Locate the cell with the specified text and output its [X, Y] center coordinate. 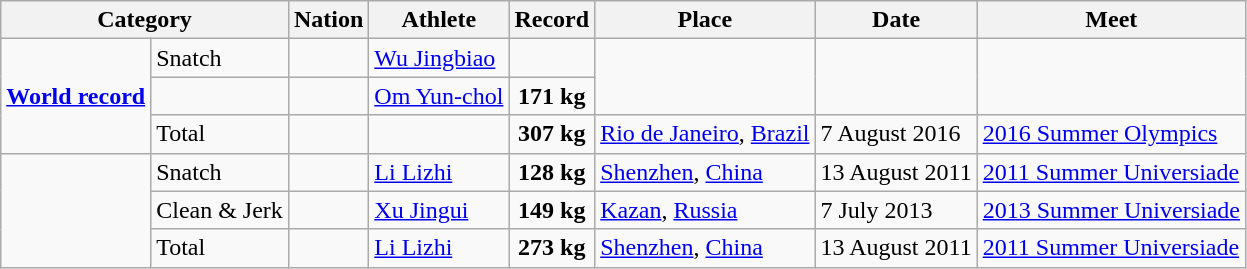
Category [145, 20]
171 kg [552, 96]
Rio de Janeiro, Brazil [705, 134]
Record [552, 20]
Om Yun-chol [439, 96]
Nation [328, 20]
Athlete [439, 20]
Xu Jingui [439, 210]
273 kg [552, 248]
Date [896, 20]
7 August 2016 [896, 134]
Place [705, 20]
Wu Jingbiao [439, 58]
Meet [1111, 20]
Clean & Jerk [220, 210]
World record [76, 96]
149 kg [552, 210]
2013 Summer Universiade [1111, 210]
128 kg [552, 172]
307 kg [552, 134]
7 July 2013 [896, 210]
2016 Summer Olympics [1111, 134]
Kazan, Russia [705, 210]
